Identify which cell holds the provided text, then report its (x, y) central coordinate. 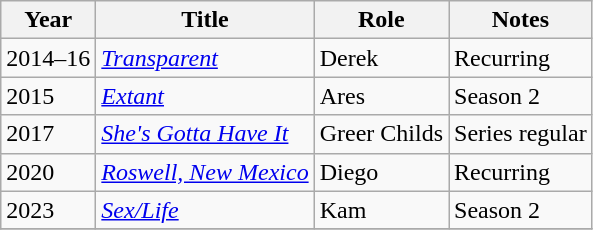
Sex/Life (205, 210)
Greer Childs (381, 134)
Role (381, 20)
2023 (48, 210)
Roswell, New Mexico (205, 172)
Year (48, 20)
2015 (48, 96)
Extant (205, 96)
Derek (381, 58)
Series regular (521, 134)
She's Gotta Have It (205, 134)
2014–16 (48, 58)
Title (205, 20)
Notes (521, 20)
2017 (48, 134)
Transparent (205, 58)
Diego (381, 172)
2020 (48, 172)
Ares (381, 96)
Kam (381, 210)
